Identify which cell holds the provided text, then report its [x, y] central coordinate. 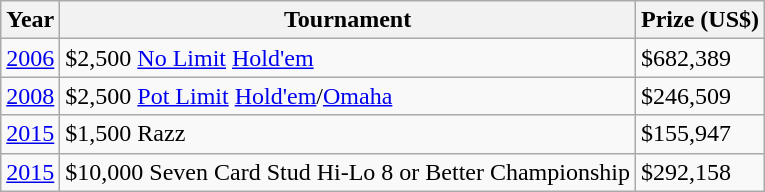
$155,947 [700, 134]
$2,500 No Limit Hold'em [348, 58]
$246,509 [700, 96]
Tournament [348, 20]
$292,158 [700, 172]
2008 [30, 96]
$682,389 [700, 58]
$10,000 Seven Card Stud Hi-Lo 8 or Better Championship [348, 172]
Prize (US$) [700, 20]
Year [30, 20]
$1,500 Razz [348, 134]
$2,500 Pot Limit Hold'em/Omaha [348, 96]
2006 [30, 58]
